Provide the (X, Y) coordinate of the cell's center where the given text is located.  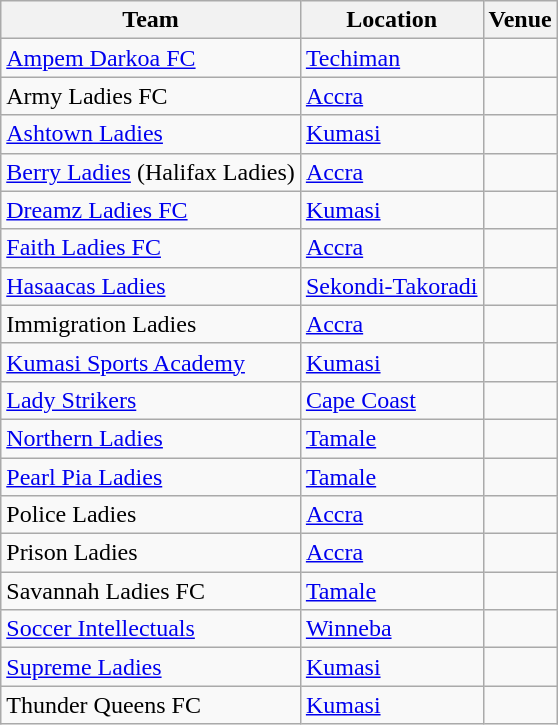
Dreamz Ladies FC (151, 210)
Lady Strikers (151, 400)
Berry Ladies (Halifax Ladies) (151, 172)
Faith Ladies FC (151, 248)
Northern Ladies (151, 438)
Techiman (392, 58)
Prison Ladies (151, 553)
Soccer Intellectuals (151, 629)
Savannah Ladies FC (151, 591)
Pearl Pia Ladies (151, 477)
Police Ladies (151, 515)
Ampem Darkoa FC (151, 58)
Hasaacas Ladies (151, 286)
Kumasi Sports Academy (151, 362)
Winneba (392, 629)
Sekondi-Takoradi (392, 286)
Ashtown Ladies (151, 134)
Supreme Ladies (151, 667)
Cape Coast (392, 400)
Immigration Ladies (151, 324)
Venue (520, 20)
Army Ladies FC (151, 96)
Team (151, 20)
Location (392, 20)
Thunder Queens FC (151, 705)
